Return (X, Y) of the center of cell containing provided text 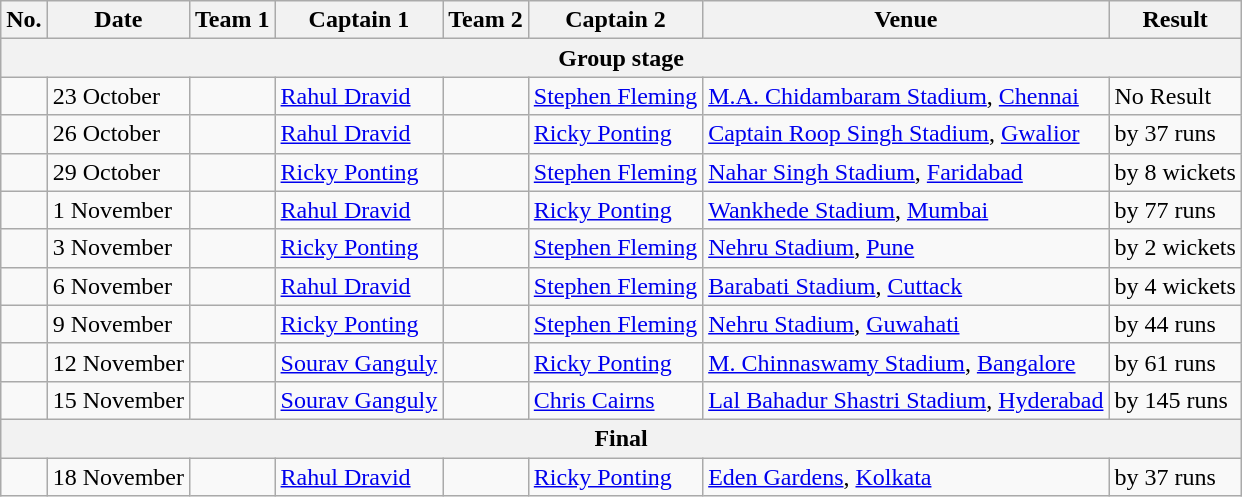
by 8 wickets (1175, 172)
Wankhede Stadium, Mumbai (906, 210)
Result (1175, 20)
9 November (118, 324)
3 November (118, 248)
Nehru Stadium, Pune (906, 248)
by 77 runs (1175, 210)
6 November (118, 286)
Eden Gardens, Kolkata (906, 477)
by 4 wickets (1175, 286)
Barabati Stadium, Cuttack (906, 286)
Venue (906, 20)
29 October (118, 172)
Date (118, 20)
26 October (118, 134)
M. Chinnaswamy Stadium, Bangalore (906, 362)
Team 2 (486, 20)
M.A. Chidambaram Stadium, Chennai (906, 96)
No. (24, 20)
Team 1 (233, 20)
15 November (118, 400)
Final (622, 438)
Chris Cairns (615, 400)
Captain Roop Singh Stadium, Gwalior (906, 134)
No Result (1175, 96)
1 November (118, 210)
12 November (118, 362)
Captain 1 (359, 20)
Group stage (622, 58)
Lal Bahadur Shastri Stadium, Hyderabad (906, 400)
by 145 runs (1175, 400)
by 61 runs (1175, 362)
by 2 wickets (1175, 248)
by 44 runs (1175, 324)
Captain 2 (615, 20)
23 October (118, 96)
18 November (118, 477)
Nahar Singh Stadium, Faridabad (906, 172)
Nehru Stadium, Guwahati (906, 324)
